Determine the (x, y) coordinate at the center of the cell enclosing the given text.  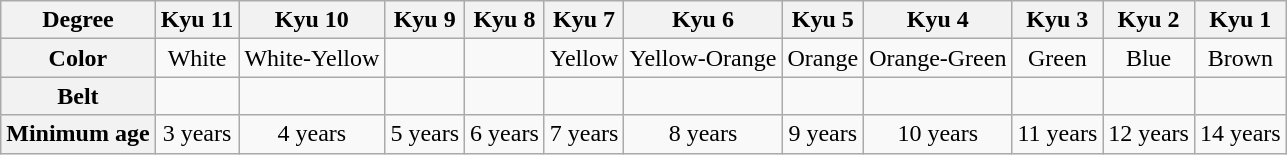
Green (1058, 58)
Kyu 3 (1058, 20)
Kyu 9 (425, 20)
Orange-Green (938, 58)
10 years (938, 134)
11 years (1058, 134)
14 years (1240, 134)
White (197, 58)
Yellow (584, 58)
3 years (197, 134)
Brown (1240, 58)
Belt (78, 96)
Orange (823, 58)
Minimum age (78, 134)
Kyu 7 (584, 20)
5 years (425, 134)
Kyu 4 (938, 20)
7 years (584, 134)
Degree (78, 20)
Yellow-Orange (703, 58)
Kyu 5 (823, 20)
Kyu 11 (197, 20)
12 years (1149, 134)
9 years (823, 134)
Color (78, 58)
White-Yellow (312, 58)
Blue (1149, 58)
Kyu 6 (703, 20)
6 years (505, 134)
Kyu 8 (505, 20)
Kyu 1 (1240, 20)
Kyu 2 (1149, 20)
Kyu 10 (312, 20)
4 years (312, 134)
8 years (703, 134)
